Output the (x, y) coordinate of the center of the cell containing the given text.  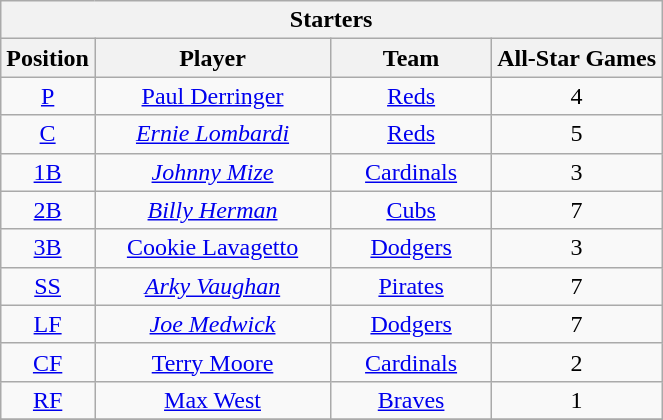
2 (577, 362)
Cookie Lavagetto (212, 248)
LF (48, 324)
Player (212, 58)
2B (48, 210)
1B (48, 172)
Cubs (412, 210)
1 (577, 400)
Terry Moore (212, 362)
Pirates (412, 286)
Max West (212, 400)
3B (48, 248)
P (48, 96)
RF (48, 400)
Team (412, 58)
5 (577, 134)
Johnny Mize (212, 172)
All-Star Games (577, 58)
SS (48, 286)
Starters (332, 20)
C (48, 134)
Braves (412, 400)
Position (48, 58)
Joe Medwick (212, 324)
Ernie Lombardi (212, 134)
CF (48, 362)
Paul Derringer (212, 96)
4 (577, 96)
Billy Herman (212, 210)
Arky Vaughan (212, 286)
